For the text-containing cell, return its midpoint in [X, Y] coordinate format. 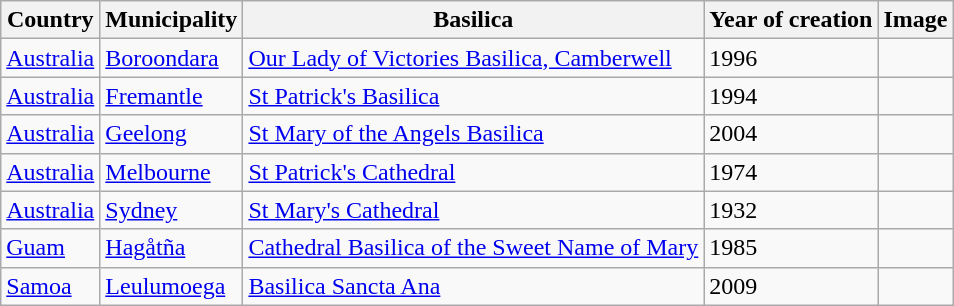
Boroondara [172, 58]
Hagåtña [172, 248]
St Patrick's Basilica [474, 96]
Our Lady of Victories Basilica, Camberwell [474, 58]
Guam [50, 248]
St Patrick's Cathedral [474, 172]
Fremantle [172, 96]
Year of creation [791, 20]
Melbourne [172, 172]
St Mary's Cathedral [474, 210]
Municipality [172, 20]
Sydney [172, 210]
Geelong [172, 134]
1974 [791, 172]
2004 [791, 134]
Country [50, 20]
1994 [791, 96]
St Mary of the Angels Basilica [474, 134]
Basilica [474, 20]
Image [916, 20]
Samoa [50, 286]
1996 [791, 58]
1932 [791, 210]
Leulumoega [172, 286]
Cathedral Basilica of the Sweet Name of Mary [474, 248]
1985 [791, 248]
2009 [791, 286]
Basilica Sancta Ana [474, 286]
